Identify which cell holds the provided text, then report its [X, Y] central coordinate. 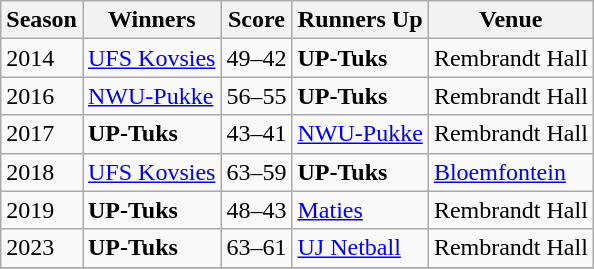
2019 [42, 210]
2023 [42, 248]
UJ Netball [360, 248]
2016 [42, 96]
2017 [42, 134]
2014 [42, 58]
2018 [42, 172]
48–43 [256, 210]
Runners Up [360, 20]
Winners [151, 20]
Score [256, 20]
63–61 [256, 248]
Season [42, 20]
63–59 [256, 172]
43–41 [256, 134]
49–42 [256, 58]
Venue [510, 20]
Maties [360, 210]
Bloemfontein [510, 172]
56–55 [256, 96]
